Return the [X, Y] coordinate for the center point of the cell that contains the specified text.  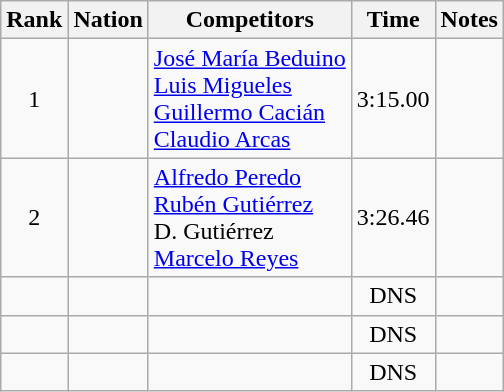
Nation [108, 20]
1 [34, 98]
Competitors [250, 20]
Time [393, 20]
Notes [469, 20]
Alfredo PeredoRubén GutiérrezD. GutiérrezMarcelo Reyes [250, 218]
3:26.46 [393, 218]
José María BeduinoLuis MiguelesGuillermo CaciánClaudio Arcas [250, 98]
Rank [34, 20]
3:15.00 [393, 98]
2 [34, 218]
